Capture the cell that displays the provided text and extract its (X, Y) central coordinate. 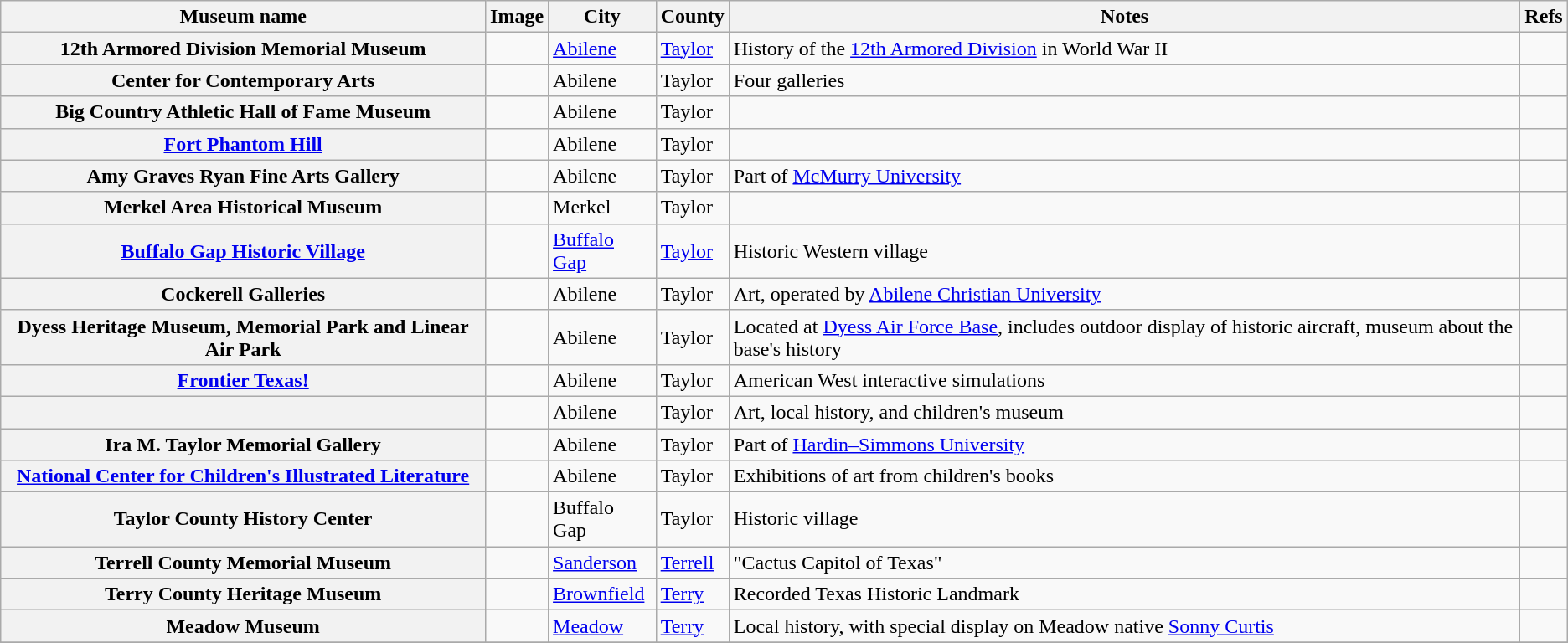
Taylor County History Center (243, 519)
Meadow (603, 626)
Museum name (243, 17)
Recorded Texas Historic Landmark (1124, 594)
Terrell County Memorial Museum (243, 563)
Buffalo Gap Historic Village (243, 251)
City (603, 17)
Located at Dyess Air Force Base, includes outdoor display of historic aircraft, museum about the base's history (1124, 337)
Merkel Area Historical Museum (243, 208)
Ira M. Taylor Memorial Gallery (243, 445)
Dyess Heritage Museum, Memorial Park and Linear Air Park (243, 337)
Part of Hardin–Simmons University (1124, 445)
American West interactive simulations (1124, 380)
Cockerell Galleries (243, 294)
Exhibitions of art from children's books (1124, 476)
Center for Contemporary Arts (243, 80)
Meadow Museum (243, 626)
Terry County Heritage Museum (243, 594)
Merkel (603, 208)
Amy Graves Ryan Fine Arts Gallery (243, 176)
Fort Phantom Hill (243, 144)
Art, operated by Abilene Christian University (1124, 294)
Part of McMurry University (1124, 176)
Notes (1124, 17)
Image (518, 17)
County (692, 17)
Refs (1544, 17)
Terrell (692, 563)
National Center for Children's Illustrated Literature (243, 476)
Frontier Texas! (243, 380)
"Cactus Capitol of Texas" (1124, 563)
Big Country Athletic Hall of Fame Museum (243, 112)
Sanderson (603, 563)
12th Armored Division Memorial Museum (243, 49)
Brownfield (603, 594)
History of the 12th Armored Division in World War II (1124, 49)
Historic village (1124, 519)
Historic Western village (1124, 251)
Local history, with special display on Meadow native Sonny Curtis (1124, 626)
Four galleries (1124, 80)
Art, local history, and children's museum (1124, 412)
